Extract the [X, Y] coordinate from the center of the cell holding the provided text.  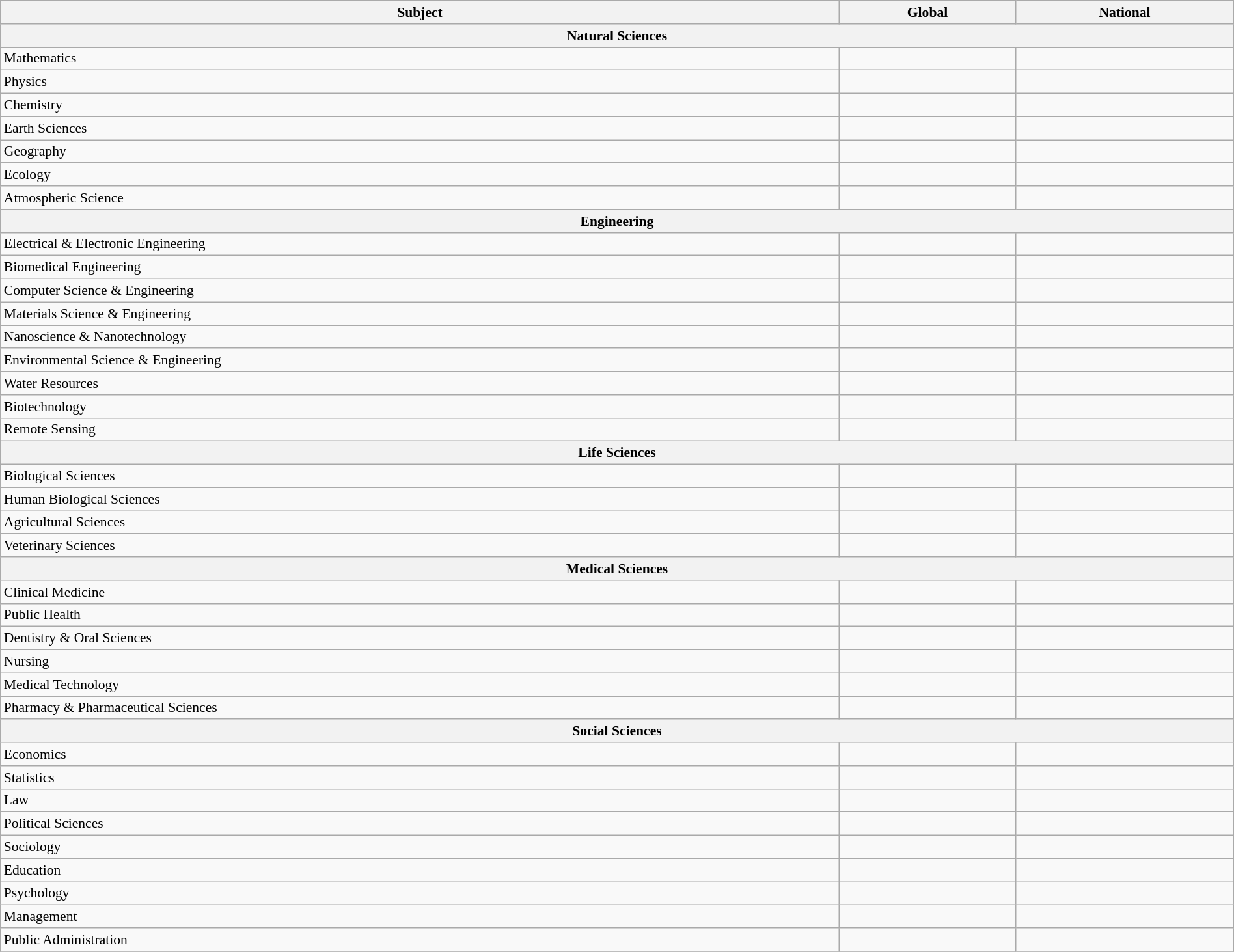
Agricultural Sciences [420, 523]
Medical Technology [420, 685]
Engineering [617, 221]
Human Biological Sciences [420, 499]
Biomedical Engineering [420, 267]
Geography [420, 152]
Natural Sciences [617, 36]
Public Health [420, 615]
Public Administration [420, 940]
Ecology [420, 175]
Life Sciences [617, 453]
Nanoscience & Nanotechnology [420, 337]
Remote Sensing [420, 429]
Subject [420, 12]
Materials Science & Engineering [420, 314]
Environmental Science & Engineering [420, 360]
Nursing [420, 662]
Chemistry [420, 105]
Atmospheric Science [420, 198]
Economics [420, 754]
Global [927, 12]
National [1125, 12]
Veterinary Sciences [420, 546]
Psychology [420, 893]
Physics [420, 82]
Biotechnology [420, 407]
Social Sciences [617, 731]
Dentistry & Oral Sciences [420, 638]
Statistics [420, 778]
Political Sciences [420, 824]
Water Resources [420, 383]
Computer Science & Engineering [420, 291]
Biological Sciences [420, 476]
Management [420, 917]
Medical Sciences [617, 569]
Mathematics [420, 59]
Education [420, 870]
Law [420, 800]
Clinical Medicine [420, 592]
Electrical & Electronic Engineering [420, 244]
Pharmacy & Pharmaceutical Sciences [420, 708]
Earth Sciences [420, 128]
Sociology [420, 847]
